Return [X, Y] of the center of cell containing provided text 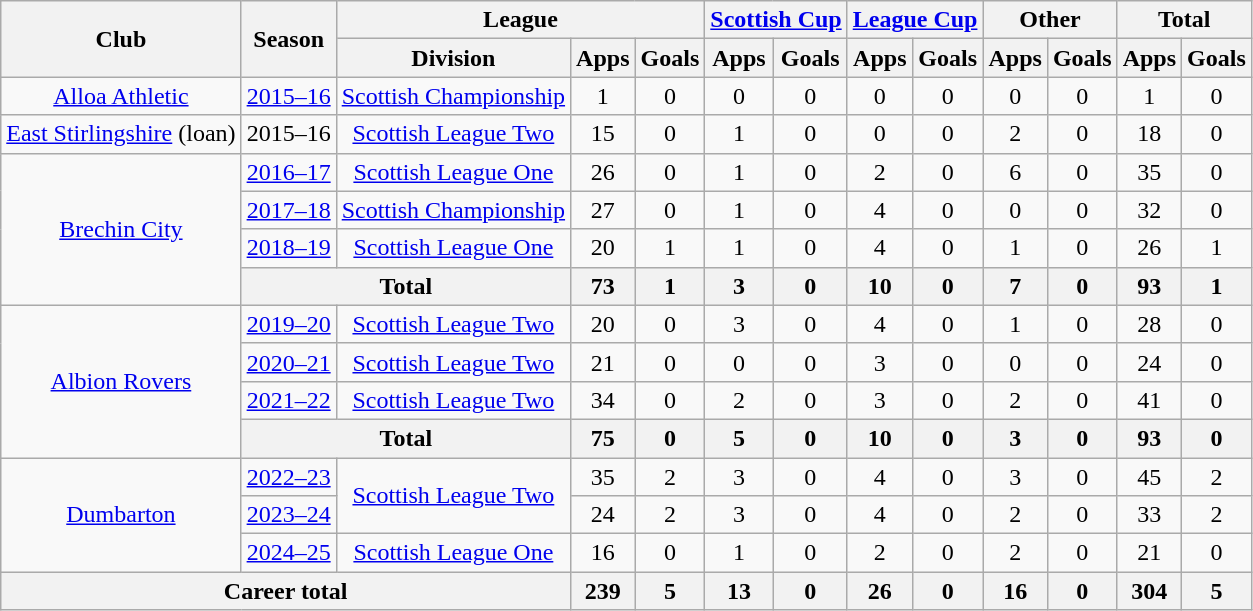
2023–24 [288, 515]
2024–25 [288, 553]
2020–21 [288, 362]
Other [1050, 20]
28 [1149, 324]
Albion Rovers [121, 381]
Season [288, 39]
33 [1149, 515]
32 [1149, 210]
East Stirlingshire (loan) [121, 134]
2022–23 [288, 477]
239 [603, 591]
Career total [286, 591]
Dumbarton [121, 515]
2021–22 [288, 400]
Brechin City [121, 229]
Division [453, 58]
Scottish Cup [776, 20]
13 [739, 591]
6 [1015, 172]
League [520, 20]
Club [121, 39]
2016–17 [288, 172]
27 [603, 210]
Alloa Athletic [121, 96]
34 [603, 400]
15 [603, 134]
2018–19 [288, 248]
45 [1149, 477]
73 [603, 286]
304 [1149, 591]
7 [1015, 286]
2019–20 [288, 324]
75 [603, 438]
41 [1149, 400]
18 [1149, 134]
League Cup [915, 20]
2017–18 [288, 210]
